For the text-containing cell, return its midpoint in (X, Y) coordinate format. 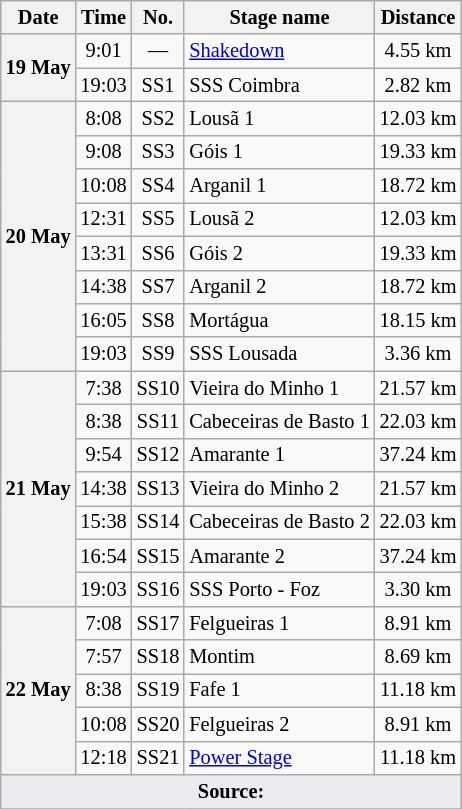
SS14 (158, 522)
8.69 km (418, 657)
Date (38, 17)
Power Stage (279, 758)
7:38 (104, 388)
Source: (232, 791)
SS12 (158, 455)
12:18 (104, 758)
SSS Coimbra (279, 85)
No. (158, 17)
Vieira do Minho 1 (279, 388)
SSS Lousada (279, 354)
Lousã 1 (279, 118)
16:05 (104, 320)
SS5 (158, 219)
Cabeceiras de Basto 1 (279, 421)
SS11 (158, 421)
Shakedown (279, 51)
SS10 (158, 388)
7:08 (104, 623)
12:31 (104, 219)
SS4 (158, 186)
SS18 (158, 657)
Felgueiras 2 (279, 724)
SS9 (158, 354)
Lousã 2 (279, 219)
4.55 km (418, 51)
SS15 (158, 556)
SS1 (158, 85)
SS6 (158, 253)
Arganil 2 (279, 287)
3.36 km (418, 354)
Felgueiras 1 (279, 623)
Arganil 1 (279, 186)
Fafe 1 (279, 690)
SS21 (158, 758)
Amarante 2 (279, 556)
SS8 (158, 320)
Distance (418, 17)
SS20 (158, 724)
SS7 (158, 287)
7:57 (104, 657)
22 May (38, 690)
SS17 (158, 623)
16:54 (104, 556)
9:54 (104, 455)
Stage name (279, 17)
SS2 (158, 118)
SS3 (158, 152)
Time (104, 17)
SSS Porto - Foz (279, 589)
15:38 (104, 522)
9:08 (104, 152)
Vieira do Minho 2 (279, 489)
13:31 (104, 253)
Cabeceiras de Basto 2 (279, 522)
Montim (279, 657)
— (158, 51)
9:01 (104, 51)
20 May (38, 236)
19 May (38, 68)
21 May (38, 489)
Góis 2 (279, 253)
Góis 1 (279, 152)
SS19 (158, 690)
Amarante 1 (279, 455)
18.15 km (418, 320)
3.30 km (418, 589)
Mortágua (279, 320)
8:08 (104, 118)
SS13 (158, 489)
2.82 km (418, 85)
SS16 (158, 589)
